Output the [x, y] coordinate of the center of the cell containing the given text.  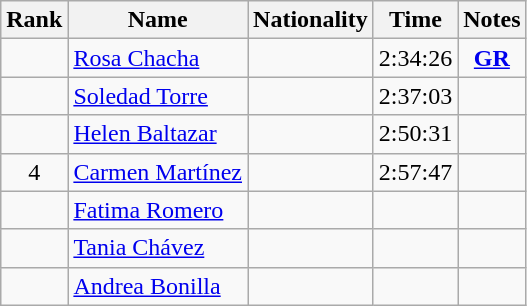
Rosa Chacha [158, 58]
2:37:03 [415, 96]
Helen Baltazar [158, 134]
Notes [492, 20]
Carmen Martínez [158, 172]
Time [415, 20]
2:34:26 [415, 58]
Rank [34, 20]
4 [34, 172]
Nationality [311, 20]
2:57:47 [415, 172]
Andrea Bonilla [158, 286]
Soledad Torre [158, 96]
Name [158, 20]
Tania Chávez [158, 248]
2:50:31 [415, 134]
GR [492, 58]
Fatima Romero [158, 210]
